Output the (x, y) coordinate of the center of the cell containing the given text.  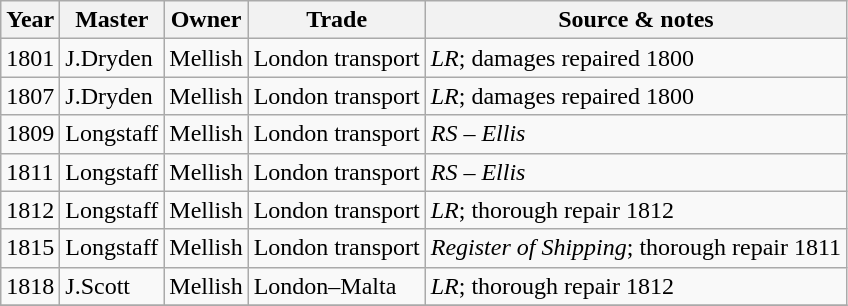
1818 (30, 286)
Source & notes (636, 20)
Trade (336, 20)
London–Malta (336, 286)
Master (112, 20)
Register of Shipping; thorough repair 1811 (636, 248)
1809 (30, 134)
1812 (30, 210)
Year (30, 20)
1807 (30, 96)
1815 (30, 248)
Owner (206, 20)
1801 (30, 58)
1811 (30, 172)
J.Scott (112, 286)
